Provide the (X, Y) coordinate of the cell's center where the given text is located.  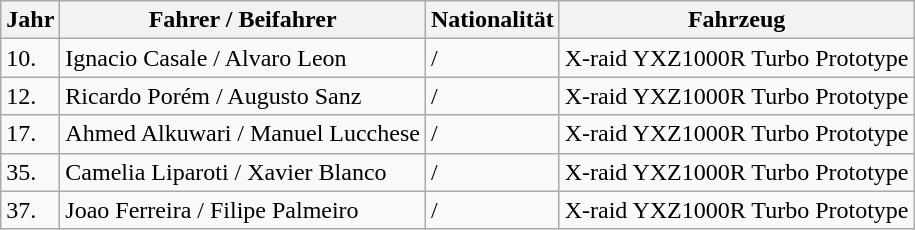
17. (30, 134)
Ahmed Alkuwari / Manuel Lucchese (243, 134)
Fahrer / Beifahrer (243, 20)
Ricardo Porém / Augusto Sanz (243, 96)
Joao Ferreira / Filipe Palmeiro (243, 210)
35. (30, 172)
Camelia Liparoti / Xavier Blanco (243, 172)
12. (30, 96)
Nationalität (492, 20)
Ignacio Casale / Alvaro Leon (243, 58)
10. (30, 58)
Fahrzeug (736, 20)
Jahr (30, 20)
37. (30, 210)
